Search for the cell housing the specified text and yield its [x, y] center coordinate. 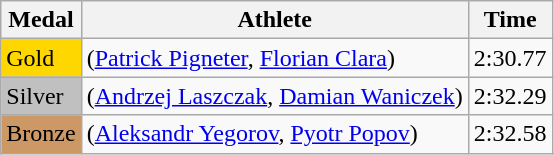
Medal [41, 20]
2:30.77 [510, 58]
Gold [41, 58]
2:32.58 [510, 134]
Time [510, 20]
(Aleksandr Yegorov, Pyotr Popov) [274, 134]
2:32.29 [510, 96]
(Andrzej Laszczak, Damian Waniczek) [274, 96]
Silver [41, 96]
Athlete [274, 20]
(Patrick Pigneter, Florian Clara) [274, 58]
Bronze [41, 134]
